Determine the [X, Y] coordinate at the center of the cell enclosing the given text.  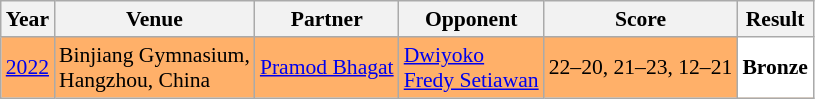
Score [641, 19]
Binjiang Gymnasium,Hangzhou, China [154, 68]
Opponent [472, 19]
Year [28, 19]
Partner [327, 19]
Result [775, 19]
2022 [28, 68]
Venue [154, 19]
Dwiyoko Fredy Setiawan [472, 68]
Pramod Bhagat [327, 68]
22–20, 21–23, 12–21 [641, 68]
Bronze [775, 68]
